Identify which cell holds the provided text, then report its [x, y] central coordinate. 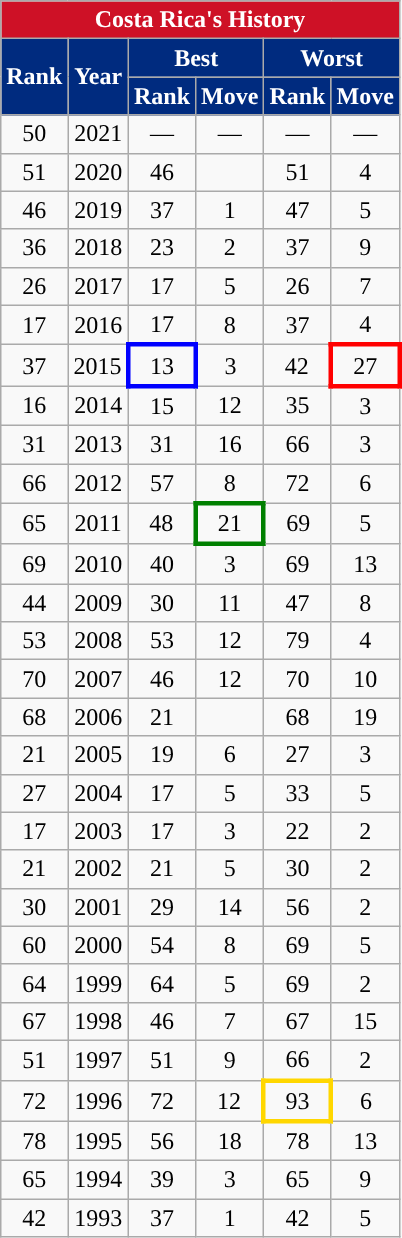
Worst [332, 58]
93 [298, 1100]
2019 [98, 210]
22 [298, 831]
2002 [98, 869]
2009 [98, 603]
1993 [98, 1218]
2004 [98, 793]
39 [162, 1180]
54 [162, 945]
79 [298, 641]
1998 [98, 1021]
1996 [98, 1100]
2013 [98, 444]
29 [162, 907]
60 [34, 945]
2016 [98, 325]
2017 [98, 286]
2021 [98, 134]
57 [162, 484]
1999 [98, 983]
10 [365, 679]
2006 [98, 717]
2011 [98, 524]
2020 [98, 172]
44 [34, 603]
36 [34, 248]
2018 [98, 248]
1995 [98, 1141]
35 [298, 406]
50 [34, 134]
18 [230, 1141]
Costa Rica's History [200, 20]
33 [298, 793]
14 [230, 907]
1994 [98, 1180]
2012 [98, 484]
2015 [98, 366]
2003 [98, 831]
2001 [98, 907]
2000 [98, 945]
1997 [98, 1060]
Best [196, 58]
2005 [98, 755]
11 [230, 603]
48 [162, 524]
2008 [98, 641]
23 [162, 248]
40 [162, 564]
2014 [98, 406]
2007 [98, 679]
2010 [98, 564]
Year [98, 77]
